For the text-containing cell, return its midpoint in [x, y] coordinate format. 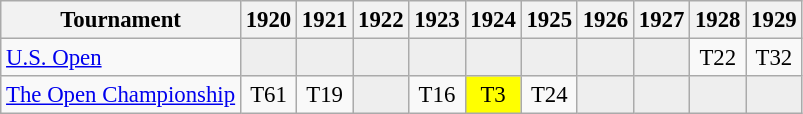
T61 [268, 95]
T22 [718, 58]
T19 [325, 95]
T16 [437, 95]
Tournament [121, 20]
1923 [437, 20]
1927 [661, 20]
1929 [774, 20]
1925 [549, 20]
T32 [774, 58]
1924 [493, 20]
1928 [718, 20]
The Open Championship [121, 95]
1926 [605, 20]
1920 [268, 20]
1922 [381, 20]
T24 [549, 95]
T3 [493, 95]
1921 [325, 20]
U.S. Open [121, 58]
